Output the (X, Y) coordinate of the center of the cell containing the given text.  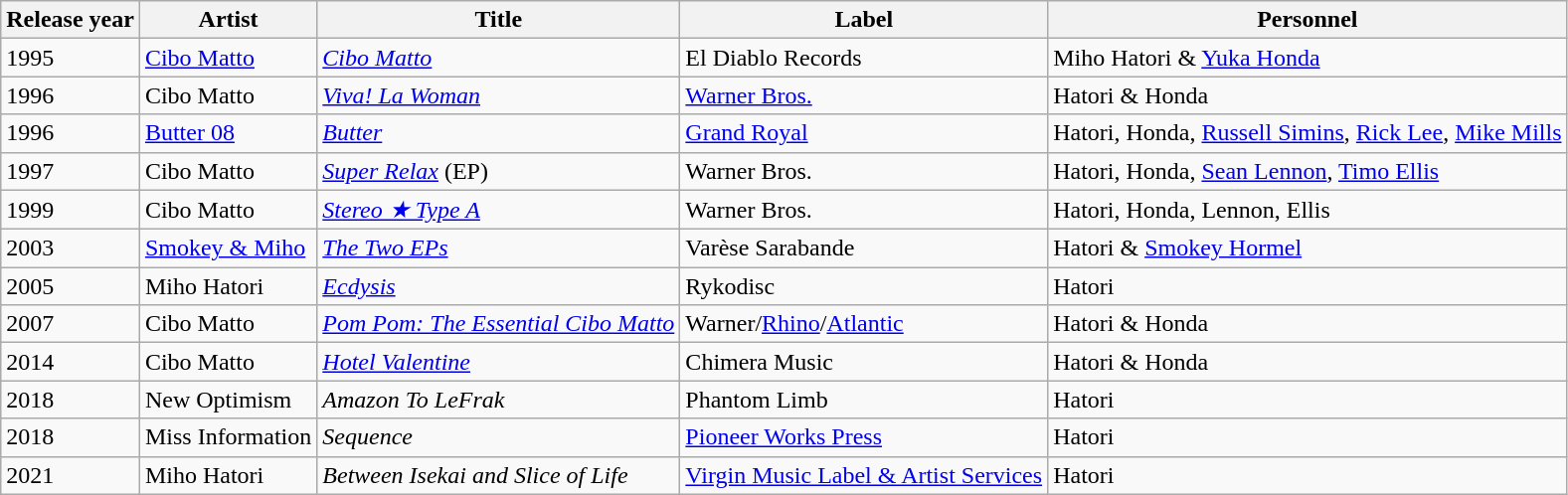
Miho Hatori & Yuka Honda (1307, 58)
2021 (71, 475)
Chimera Music (864, 362)
Hatori, Honda, Sean Lennon, Timo Ellis (1307, 171)
Title (499, 20)
Stereo ★ Type A (499, 210)
Hatori & Smokey Hormel (1307, 248)
Super Relax (EP) (499, 171)
Personnel (1307, 20)
Pom Pom: The Essential Cibo Matto (499, 324)
Ecdysis (499, 286)
1999 (71, 210)
Miss Information (228, 437)
Grand Royal (864, 133)
1997 (71, 171)
New Optimism (228, 400)
2014 (71, 362)
Hatori, Honda, Lennon, Ellis (1307, 210)
Warner/Rhino/Atlantic (864, 324)
El Diablo Records (864, 58)
Virgin Music Label & Artist Services (864, 475)
Butter (499, 133)
1995 (71, 58)
Phantom Limb (864, 400)
Pioneer Works Press (864, 437)
2007 (71, 324)
Hotel Valentine (499, 362)
Artist (228, 20)
Butter 08 (228, 133)
Hatori, Honda, Russell Simins, Rick Lee, Mike Mills (1307, 133)
Viva! La Woman (499, 95)
2003 (71, 248)
Release year (71, 20)
Varèse Sarabande (864, 248)
Amazon To LeFrak (499, 400)
Between Isekai and Slice of Life (499, 475)
2005 (71, 286)
Smokey & Miho (228, 248)
Rykodisc (864, 286)
Label (864, 20)
Sequence (499, 437)
The Two EPs (499, 248)
